Capture the cell that displays the provided text and extract its (x, y) central coordinate. 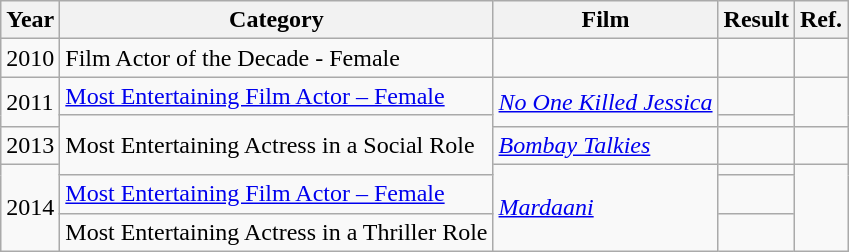
Result (756, 20)
Film (606, 20)
Year (30, 20)
2014 (30, 208)
No One Killed Jessica (606, 102)
Most Entertaining Actress in a Thriller Role (276, 232)
Film Actor of the Decade - Female (276, 58)
2011 (30, 102)
Category (276, 20)
Ref. (820, 20)
Most Entertaining Actress in a Social Role (276, 145)
2013 (30, 145)
Mardaani (606, 208)
2010 (30, 58)
Bombay Talkies (606, 145)
